For the text-containing cell, return its midpoint in (x, y) coordinate format. 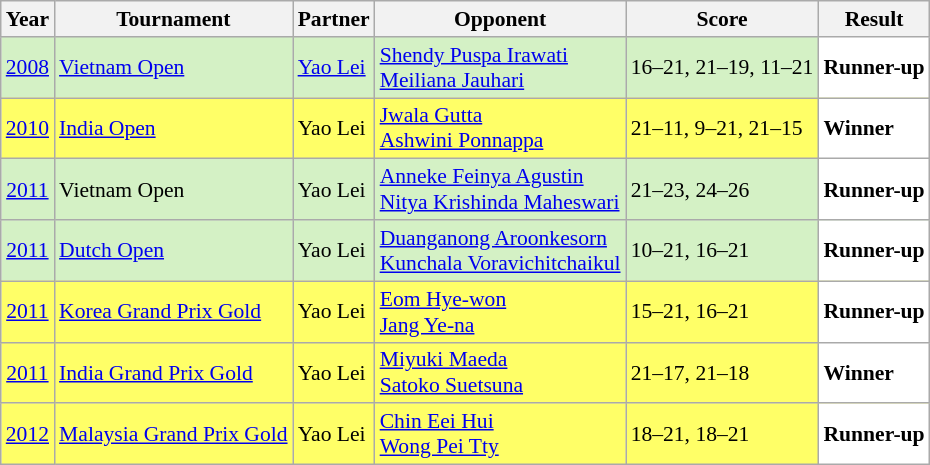
Partner (334, 19)
Opponent (500, 19)
Malaysia Grand Prix Gold (174, 434)
2008 (28, 68)
Eom Hye-won Jang Ye-na (500, 312)
21–17, 21–18 (722, 372)
Score (722, 19)
Result (874, 19)
Dutch Open (174, 250)
Shendy Puspa Irawati Meiliana Jauhari (500, 68)
2010 (28, 128)
18–21, 18–21 (722, 434)
Miyuki Maeda Satoko Suetsuna (500, 372)
India Open (174, 128)
Tournament (174, 19)
Duanganong Aroonkesorn Kunchala Voravichitchaikul (500, 250)
Korea Grand Prix Gold (174, 312)
21–23, 24–26 (722, 190)
16–21, 21–19, 11–21 (722, 68)
15–21, 16–21 (722, 312)
Jwala Gutta Ashwini Ponnappa (500, 128)
Year (28, 19)
India Grand Prix Gold (174, 372)
Chin Eei Hui Wong Pei Tty (500, 434)
21–11, 9–21, 21–15 (722, 128)
2012 (28, 434)
Anneke Feinya Agustin Nitya Krishinda Maheswari (500, 190)
10–21, 16–21 (722, 250)
